Determine the (x, y) coordinate at the center of the cell enclosing the given text.  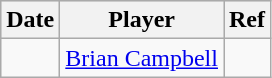
Player (142, 20)
Date (30, 20)
Brian Campbell (142, 58)
Ref (248, 20)
